Identify which cell holds the provided text, then report its [X, Y] central coordinate. 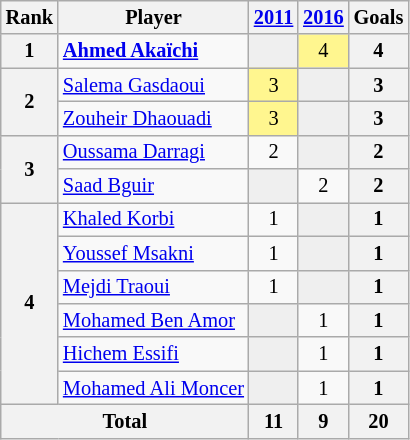
2016 [323, 17]
11 [274, 421]
2011 [274, 17]
Mejdi Traoui [154, 287]
Zouheir Dhaouadi [154, 118]
Hichem Essifi [154, 354]
Mohamed Ben Amor [154, 320]
Mohamed Ali Moncer [154, 388]
9 [323, 421]
Saad Bguir [154, 186]
20 [379, 421]
Total [125, 421]
Youssef Msakni [154, 253]
Khaled Korbi [154, 219]
Ahmed Akaïchi [154, 51]
Player [154, 17]
Goals [379, 17]
Rank [30, 17]
Oussama Darragi [154, 152]
Salema Gasdaoui [154, 85]
